Output the (X, Y) coordinate of the center of the cell containing the given text.  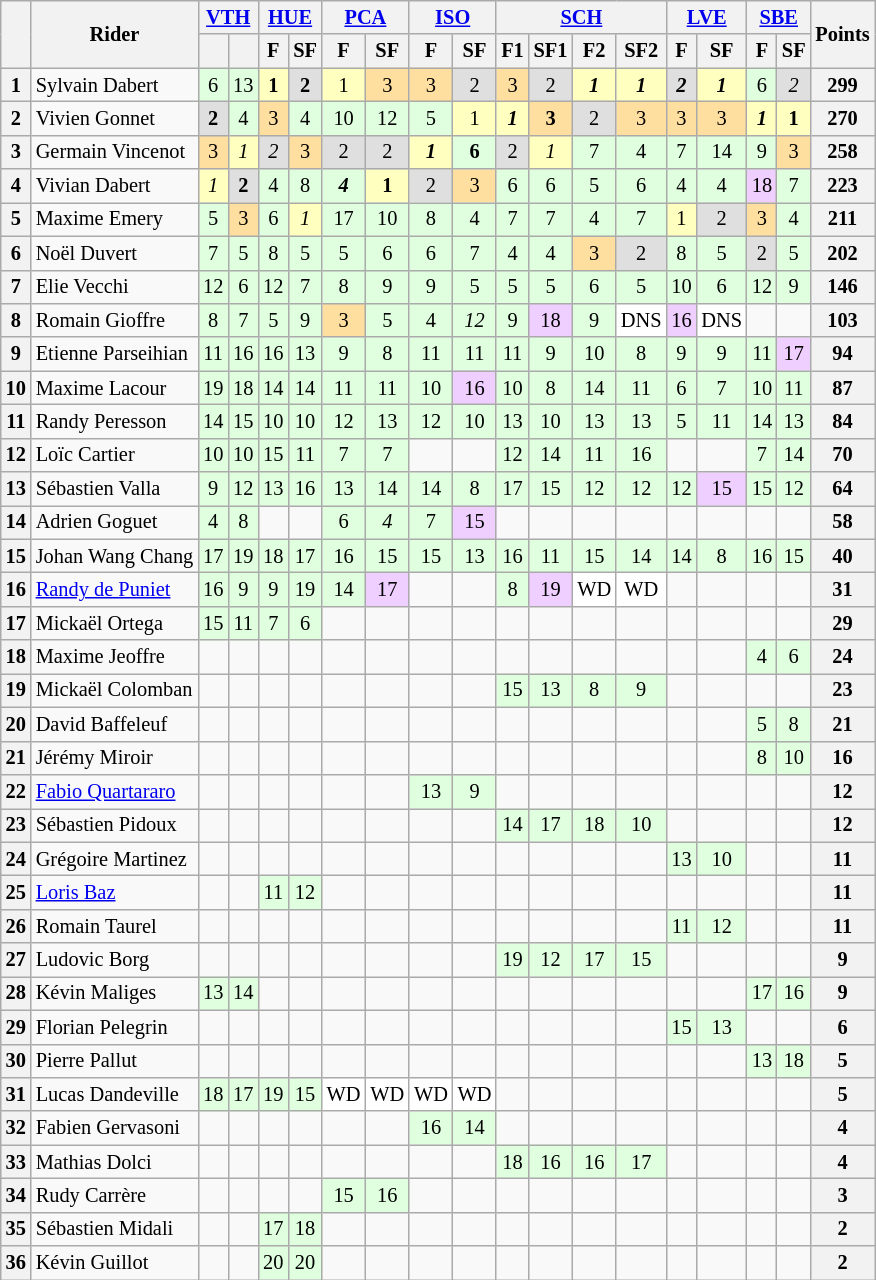
Jérémy Miroir (114, 758)
258 (842, 152)
Florian Pelegrin (114, 1027)
Grégoire Martinez (114, 859)
Vivian Dabert (114, 186)
34 (16, 1195)
Germain Vincenot (114, 152)
Loïc Cartier (114, 455)
Etienne Parseihian (114, 354)
33 (16, 1162)
HUE (290, 17)
PCA (366, 17)
Elie Vecchi (114, 287)
Rider (114, 34)
F2 (594, 51)
Romain Taurel (114, 926)
F1 (512, 51)
Loris Baz (114, 892)
Maxime Emery (114, 219)
Fabien Gervasoni (114, 1128)
202 (842, 253)
Maxime Lacour (114, 388)
SCH (581, 17)
211 (842, 219)
Sébastien Pidoux (114, 825)
Vivien Gonnet (114, 118)
VTH (228, 17)
Sébastien Midali (114, 1229)
SF1 (551, 51)
58 (842, 522)
David Baffeleuf (114, 724)
Adrien Goguet (114, 522)
Sylvain Dabert (114, 85)
270 (842, 118)
Noël Duvert (114, 253)
Points (842, 34)
22 (16, 791)
Kévin Maliges (114, 993)
Mickaël Ortega (114, 623)
SF2 (641, 51)
25 (16, 892)
223 (842, 186)
94 (842, 354)
64 (842, 489)
Mathias Dolci (114, 1162)
26 (16, 926)
Kévin Guillot (114, 1263)
40 (842, 556)
32 (16, 1128)
299 (842, 85)
Ludovic Borg (114, 960)
Randy de Puniet (114, 589)
87 (842, 388)
Rudy Carrère (114, 1195)
Romain Gioffre (114, 320)
ISO (452, 17)
Mickaël Colomban (114, 690)
Pierre Pallut (114, 1061)
84 (842, 421)
LVE (706, 17)
27 (16, 960)
146 (842, 287)
103 (842, 320)
35 (16, 1229)
36 (16, 1263)
Fabio Quartararo (114, 791)
Sébastien Valla (114, 489)
Maxime Jeoffre (114, 657)
SBE (779, 17)
Lucas Dandeville (114, 1094)
30 (16, 1061)
28 (16, 993)
Randy Peresson (114, 421)
70 (842, 455)
Johan Wang Chang (114, 556)
